For the text-containing cell, return its midpoint in [x, y] coordinate format. 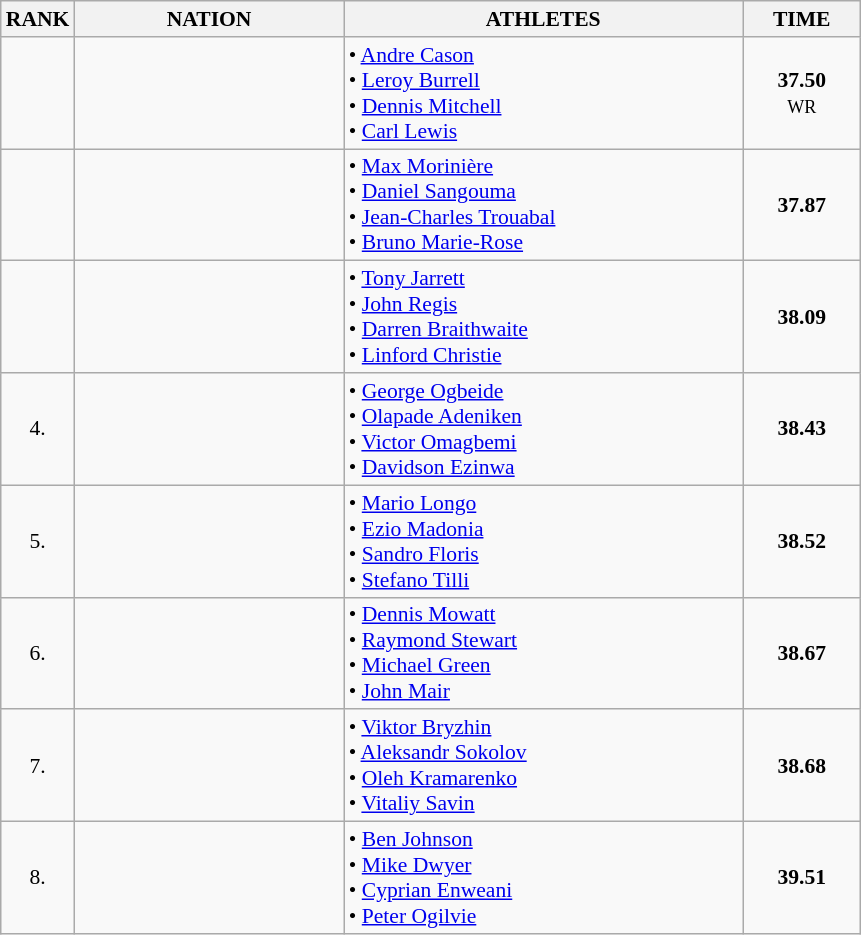
38.68 [802, 766]
• Mario Longo• Ezio Madonia• Sandro Floris• Stefano Tilli [544, 541]
• Max Morinière• Daniel Sangouma• Jean-Charles Trouabal• Bruno Marie-Rose [544, 205]
• Tony Jarrett• John Regis• Darren Braithwaite• Linford Christie [544, 317]
RANK [38, 19]
37.50WR [802, 93]
38.43 [802, 429]
5. [38, 541]
• Andre Cason• Leroy Burrell• Dennis Mitchell• Carl Lewis [544, 93]
• Viktor Bryzhin• Aleksandr Sokolov• Oleh Kramarenko• Vitaliy Savin [544, 766]
6. [38, 653]
• George Ogbeide• Olapade Adeniken• Victor Omagbemi• Davidson Ezinwa [544, 429]
4. [38, 429]
39.51 [802, 878]
• Dennis Mowatt• Raymond Stewart• Michael Green• John Mair [544, 653]
• Ben Johnson• Mike Dwyer• Cyprian Enweani• Peter Ogilvie [544, 878]
38.52 [802, 541]
ATHLETES [544, 19]
TIME [802, 19]
38.67 [802, 653]
NATION [208, 19]
38.09 [802, 317]
37.87 [802, 205]
7. [38, 766]
8. [38, 878]
